Extract the (X, Y) coordinate from the center of the cell holding the provided text.  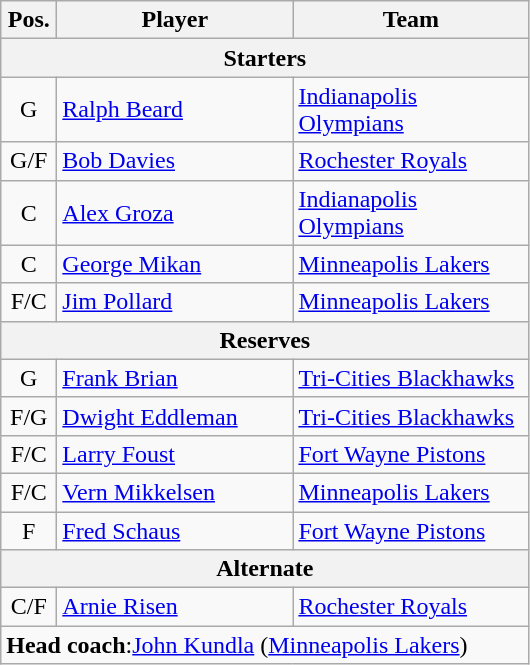
C/F (29, 607)
Reserves (265, 340)
Vern Mikkelsen (175, 492)
George Mikan (175, 264)
Head coach:John Kundla (Minneapolis Lakers) (265, 645)
Arnie Risen (175, 607)
G/F (29, 161)
Pos. (29, 20)
F/G (29, 416)
Team (411, 20)
Fred Schaus (175, 531)
Starters (265, 58)
Larry Foust (175, 454)
Alex Groza (175, 212)
Bob Davies (175, 161)
Jim Pollard (175, 302)
Frank Brian (175, 378)
Alternate (265, 569)
Dwight Eddleman (175, 416)
Player (175, 20)
Ralph Beard (175, 110)
F (29, 531)
